Scan for the cell matching the given text and deliver its [x, y] coordinate at center. 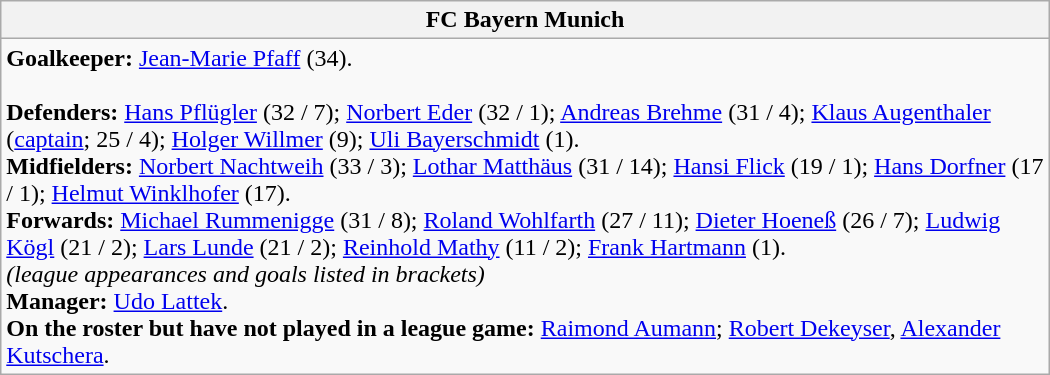
FC Bayern Munich [525, 20]
